For the text-containing cell, return its midpoint in [X, Y] coordinate format. 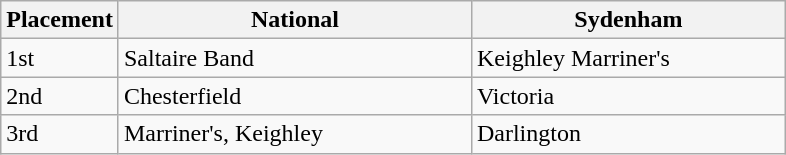
1st [60, 58]
Keighley Marriner's [628, 58]
National [294, 20]
2nd [60, 96]
Victoria [628, 96]
3rd [60, 134]
Saltaire Band [294, 58]
Placement [60, 20]
Marriner's, Keighley [294, 134]
Chesterfield [294, 96]
Darlington [628, 134]
Sydenham [628, 20]
